Capture the cell that displays the provided text and extract its [x, y] central coordinate. 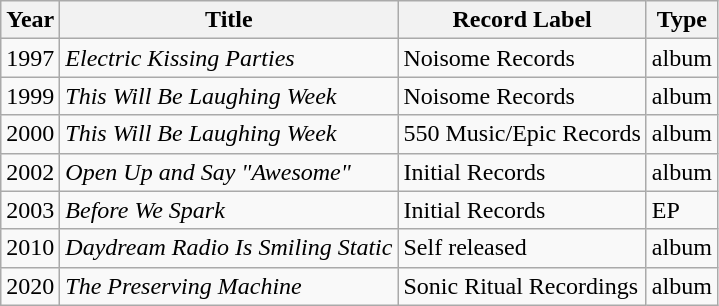
Self released [522, 248]
Open Up and Say "Awesome" [229, 172]
2000 [30, 134]
Before We Spark [229, 210]
Title [229, 20]
Type [682, 20]
EP [682, 210]
1999 [30, 96]
Electric Kissing Parties [229, 58]
2003 [30, 210]
The Preserving Machine [229, 286]
Daydream Radio Is Smiling Static [229, 248]
2020 [30, 286]
Year [30, 20]
Record Label [522, 20]
2002 [30, 172]
550 Music/Epic Records [522, 134]
2010 [30, 248]
Sonic Ritual Recordings [522, 286]
1997 [30, 58]
